Find where the given text appears and provide that cell's center as [X, Y] coordinate. 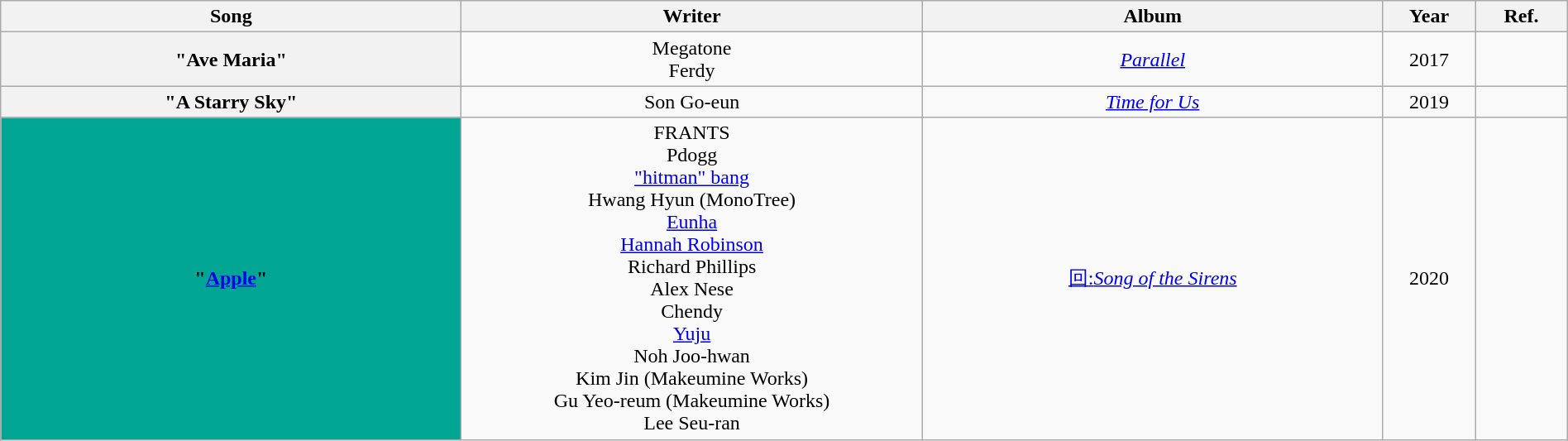
MegatoneFerdy [691, 60]
Song [232, 17]
"A Starry Sky" [232, 102]
Parallel [1153, 60]
2020 [1429, 278]
2019 [1429, 102]
Album [1153, 17]
Time for Us [1153, 102]
Writer [691, 17]
2017 [1429, 60]
Ref. [1522, 17]
Son Go-eun [691, 102]
"Apple" [232, 278]
Year [1429, 17]
"Ave Maria" [232, 60]
回:Song of the Sirens [1153, 278]
